Output the [x, y] coordinate of the center of the cell containing the given text.  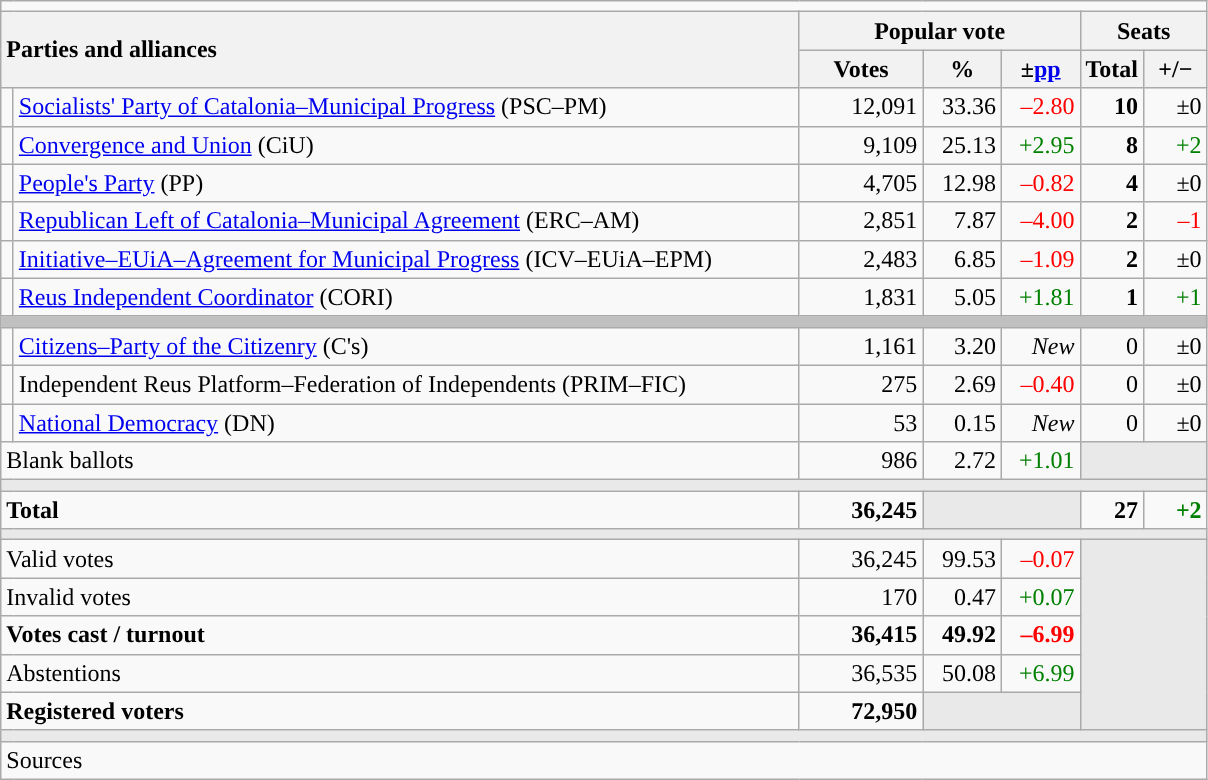
–4.00 [1040, 221]
1,831 [861, 297]
49.92 [962, 635]
Independent Reus Platform–Federation of Independents (PRIM–FIC) [406, 384]
7.87 [962, 221]
–0.40 [1040, 384]
36,535 [861, 673]
Votes [861, 69]
72,950 [861, 711]
1,161 [861, 346]
Blank ballots [400, 461]
Sources [604, 760]
Popular vote [940, 31]
1 [1112, 297]
0.15 [962, 423]
–1.09 [1040, 259]
986 [861, 461]
4,705 [861, 183]
–2.80 [1040, 107]
+/− [1176, 69]
5.05 [962, 297]
275 [861, 384]
170 [861, 597]
36,415 [861, 635]
27 [1112, 510]
National Democracy (DN) [406, 423]
+1 [1176, 297]
–1 [1176, 221]
2.72 [962, 461]
–0.82 [1040, 183]
Registered voters [400, 711]
Valid votes [400, 559]
+2.95 [1040, 145]
4 [1112, 183]
33.36 [962, 107]
2,483 [861, 259]
+1.81 [1040, 297]
3.20 [962, 346]
±pp [1040, 69]
Parties and alliances [400, 50]
8 [1112, 145]
Socialists' Party of Catalonia–Municipal Progress (PSC–PM) [406, 107]
Invalid votes [400, 597]
Reus Independent Coordinator (CORI) [406, 297]
6.85 [962, 259]
25.13 [962, 145]
+1.01 [1040, 461]
Votes cast / turnout [400, 635]
2,851 [861, 221]
Initiative–EUiA–Agreement for Municipal Progress (ICV–EUiA–EPM) [406, 259]
99.53 [962, 559]
50.08 [962, 673]
Republican Left of Catalonia–Municipal Agreement (ERC–AM) [406, 221]
Seats [1144, 31]
People's Party (PP) [406, 183]
10 [1112, 107]
12,091 [861, 107]
9,109 [861, 145]
% [962, 69]
53 [861, 423]
+6.99 [1040, 673]
0.47 [962, 597]
–0.07 [1040, 559]
2.69 [962, 384]
12.98 [962, 183]
+0.07 [1040, 597]
Abstentions [400, 673]
Citizens–Party of the Citizenry (C's) [406, 346]
Convergence and Union (CiU) [406, 145]
–6.99 [1040, 635]
